Scan for the cell matching the given text and deliver its (X, Y) coordinate at center. 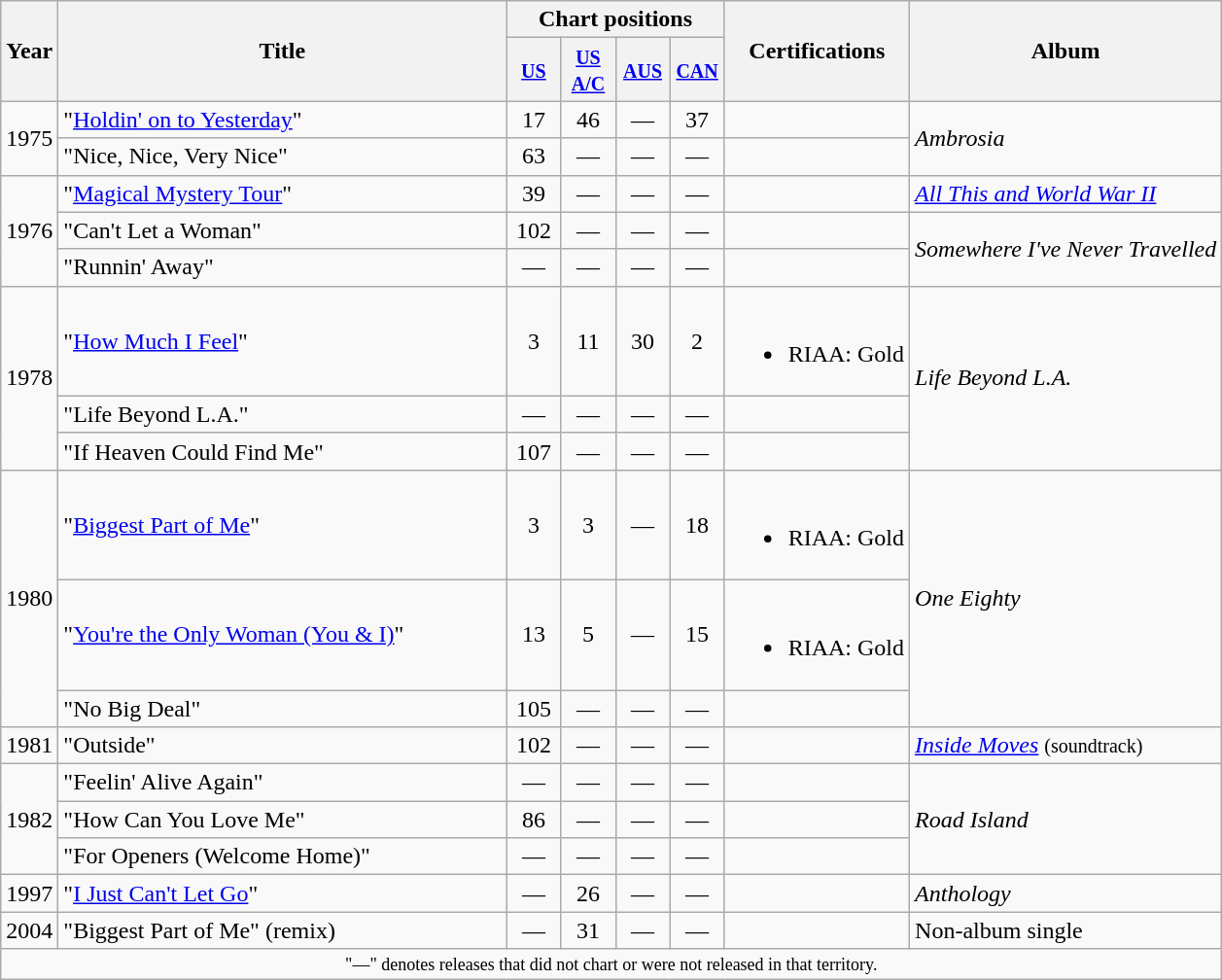
"You're the Only Woman (You & I)" (282, 634)
1982 (29, 820)
39 (534, 193)
USA/C (588, 70)
US (534, 70)
Inside Moves (soundtrack) (1065, 746)
86 (534, 820)
17 (534, 120)
All This and World War II (1065, 193)
"Holdin' on to Yesterday" (282, 120)
Anthology (1065, 893)
63 (534, 157)
"For Openers (Welcome Home)" (282, 857)
26 (588, 893)
18 (697, 525)
1980 (29, 598)
2004 (29, 930)
AUS (643, 70)
30 (643, 340)
Year (29, 51)
1978 (29, 377)
Certifications (817, 51)
2 (697, 340)
Non-album single (1065, 930)
Chart positions (615, 19)
Ambrosia (1065, 138)
"How Much I Feel" (282, 340)
"Nice, Nice, Very Nice" (282, 157)
11 (588, 340)
"Runnin' Away" (282, 267)
Somewhere I've Never Travelled (1065, 249)
105 (534, 709)
"Can't Let a Woman" (282, 230)
1976 (29, 230)
Road Island (1065, 820)
37 (697, 120)
1981 (29, 746)
"—" denotes releases that did not chart or were not released in that territory. (611, 964)
"How Can You Love Me" (282, 820)
CAN (697, 70)
1975 (29, 138)
46 (588, 120)
15 (697, 634)
"Life Beyond L.A." (282, 414)
13 (534, 634)
"I Just Can't Let Go" (282, 893)
"If Heaven Could Find Me" (282, 451)
31 (588, 930)
5 (588, 634)
Life Beyond L.A. (1065, 377)
One Eighty (1065, 598)
"No Big Deal" (282, 709)
"Feelin' Alive Again" (282, 783)
"Magical Mystery Tour" (282, 193)
"Biggest Part of Me" (remix) (282, 930)
1997 (29, 893)
Title (282, 51)
107 (534, 451)
"Outside" (282, 746)
Album (1065, 51)
"Biggest Part of Me" (282, 525)
